Scan for the cell matching the given text and deliver its (x, y) coordinate at center. 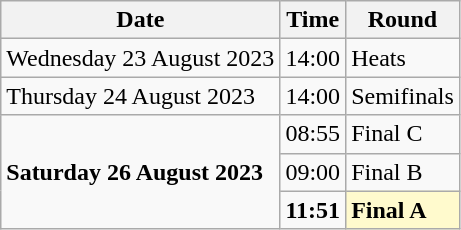
Date (140, 20)
Saturday 26 August 2023 (140, 172)
Wednesday 23 August 2023 (140, 58)
09:00 (313, 172)
Final A (403, 210)
11:51 (313, 210)
Round (403, 20)
Heats (403, 58)
08:55 (313, 134)
Semifinals (403, 96)
Final B (403, 172)
Time (313, 20)
Final C (403, 134)
Thursday 24 August 2023 (140, 96)
